Capture the cell that displays the provided text and extract its (X, Y) central coordinate. 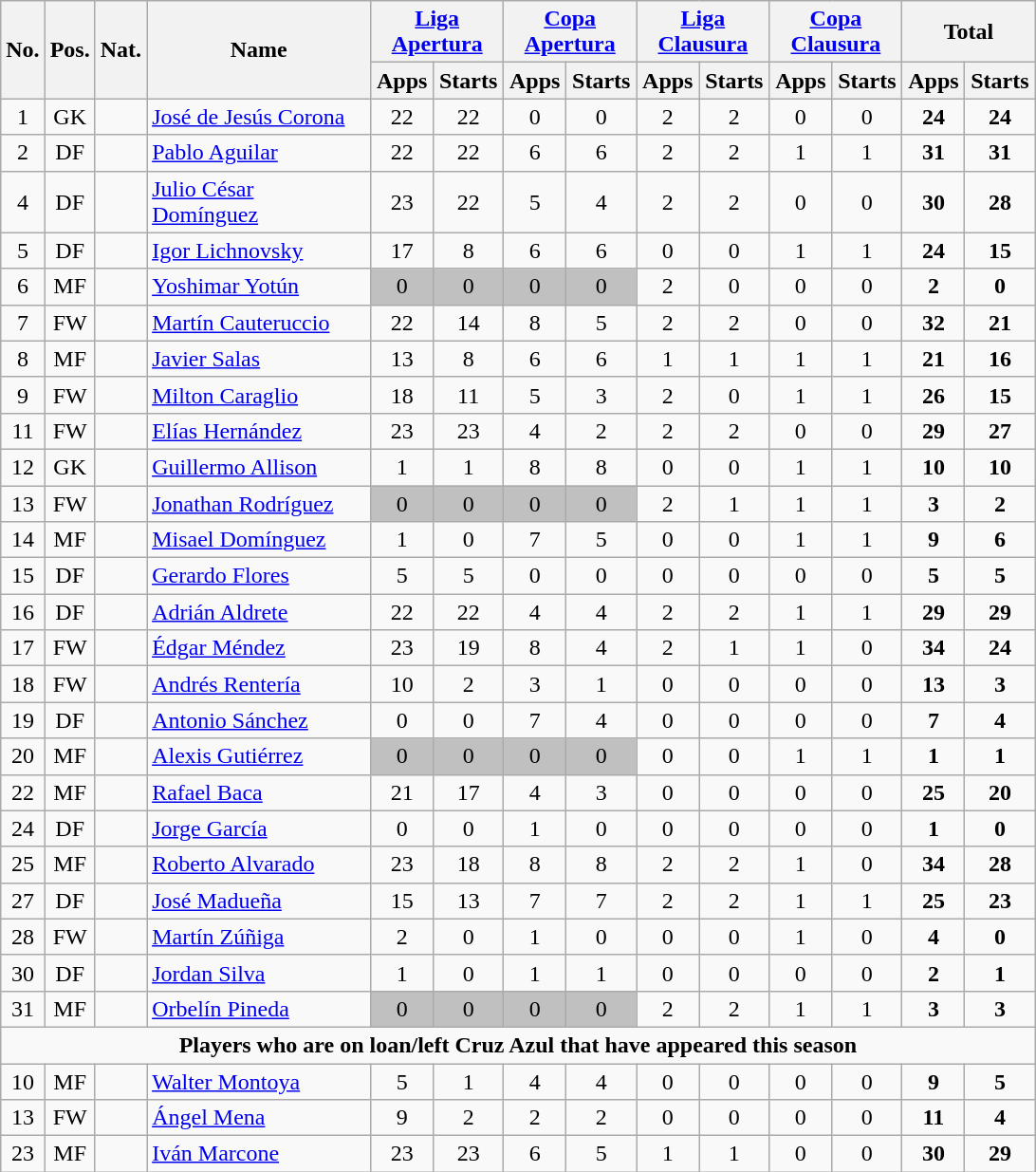
Martín Cauteruccio (259, 323)
Milton Caraglio (259, 395)
Pablo Aguilar (259, 153)
Gerardo Flores (259, 576)
Jorge García (259, 828)
Elías Hernández (259, 431)
Guillermo Allison (259, 467)
Yoshimar Yotún (259, 287)
Rafael Baca (259, 792)
Alexis Gutiérrez (259, 756)
Iván Marcone (259, 1154)
32 (934, 323)
No. (23, 49)
Andrés Rentería (259, 684)
Liga Clausura (703, 32)
Ángel Mena (259, 1118)
Nat. (120, 49)
Édgar Méndez (259, 648)
Jordan Silva (259, 973)
26 (934, 395)
Copa Apertura (570, 32)
Players who are on loan/left Cruz Azul that have appeared this season (518, 1045)
Javier Salas (259, 359)
12 (23, 467)
Name (259, 49)
Igor Lichnovsky (259, 251)
Julio César Domínguez (259, 201)
Roberto Alvarado (259, 865)
Pos. (70, 49)
José de Jesús Corona (259, 117)
Walter Montoya (259, 1081)
Adrián Aldrete (259, 612)
José Madueña (259, 901)
Copa Clausura (836, 32)
Misael Domínguez (259, 540)
Orbelín Pineda (259, 1009)
Liga Apertura (437, 32)
Total (969, 32)
Martín Zúñiga (259, 937)
Jonathan Rodríguez (259, 504)
Antonio Sánchez (259, 720)
